Locate the cell with the specified text and output its [X, Y] center coordinate. 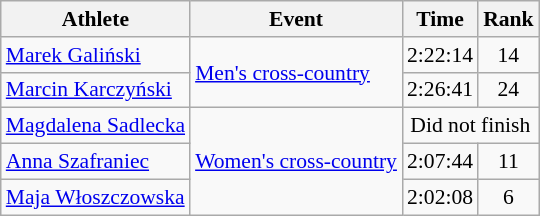
11 [508, 162]
Athlete [96, 19]
Men's cross-country [296, 72]
Maja Włoszczowska [96, 197]
6 [508, 197]
Rank [508, 19]
14 [508, 55]
Event [296, 19]
2:22:14 [440, 55]
Marek Galiński [96, 55]
Magdalena Sadlecka [96, 126]
2:26:41 [440, 90]
2:07:44 [440, 162]
Time [440, 19]
Women's cross-country [296, 162]
Marcin Karczyński [96, 90]
Anna Szafraniec [96, 162]
2:02:08 [440, 197]
24 [508, 90]
Did not finish [470, 126]
